Find where the given text appears and provide that cell's center as [X, Y] coordinate. 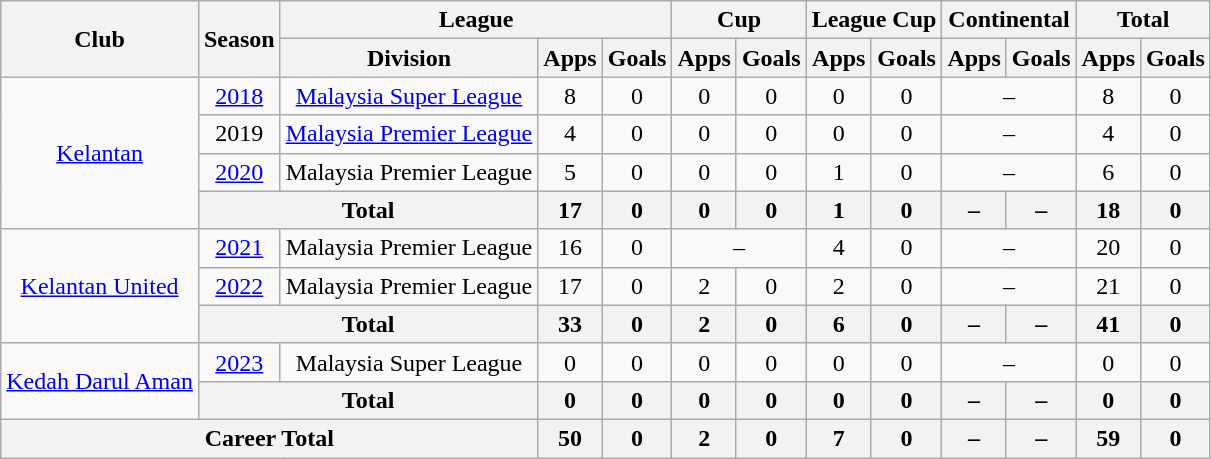
2023 [239, 362]
33 [570, 324]
2022 [239, 286]
Club [100, 39]
59 [1108, 438]
2019 [239, 134]
2018 [239, 96]
2021 [239, 248]
Kedah Darul Aman [100, 381]
Kelantan United [100, 286]
16 [570, 248]
Kelantan [100, 153]
20 [1108, 248]
Season [239, 39]
41 [1108, 324]
Career Total [270, 438]
Continental [1009, 20]
21 [1108, 286]
League Cup [874, 20]
League [476, 20]
2020 [239, 172]
7 [838, 438]
50 [570, 438]
Division [409, 58]
Cup [739, 20]
18 [1108, 210]
5 [570, 172]
